Output the (X, Y) coordinate of the center of the cell containing the given text.  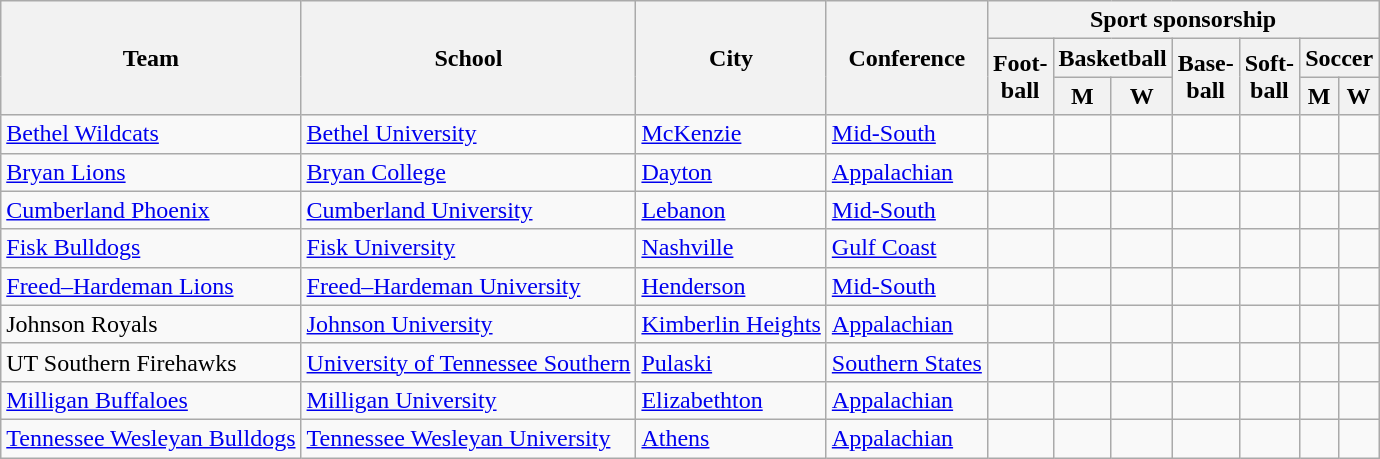
Fisk University (468, 248)
Fisk Bulldogs (151, 248)
Johnson Royals (151, 324)
Milligan Buffaloes (151, 400)
Milligan University (468, 400)
Bethel Wildcats (151, 134)
Nashville (731, 248)
Henderson (731, 286)
Gulf Coast (906, 248)
University of Tennessee Southern (468, 362)
Johnson University (468, 324)
Athens (731, 438)
Dayton (731, 172)
Kimberlin Heights (731, 324)
Team (151, 58)
Tennessee Wesleyan Bulldogs (151, 438)
Bethel University (468, 134)
Base-ball (1206, 77)
Tennessee Wesleyan University (468, 438)
Elizabethton (731, 400)
Bryan College (468, 172)
Cumberland University (468, 210)
Cumberland Phoenix (151, 210)
Southern States (906, 362)
Freed–Hardeman University (468, 286)
Bryan Lions (151, 172)
UT Southern Firehawks (151, 362)
School (468, 58)
Sport sponsorship (1182, 20)
Soccer (1340, 58)
Foot-ball (1020, 77)
Soft-ball (1269, 77)
Pulaski (731, 362)
Conference (906, 58)
Lebanon (731, 210)
McKenzie (731, 134)
Basketball (1112, 58)
Freed–Hardeman Lions (151, 286)
City (731, 58)
